Pinpoint the cell where the given text exists, returning its [X, Y] midpoint coordinate. 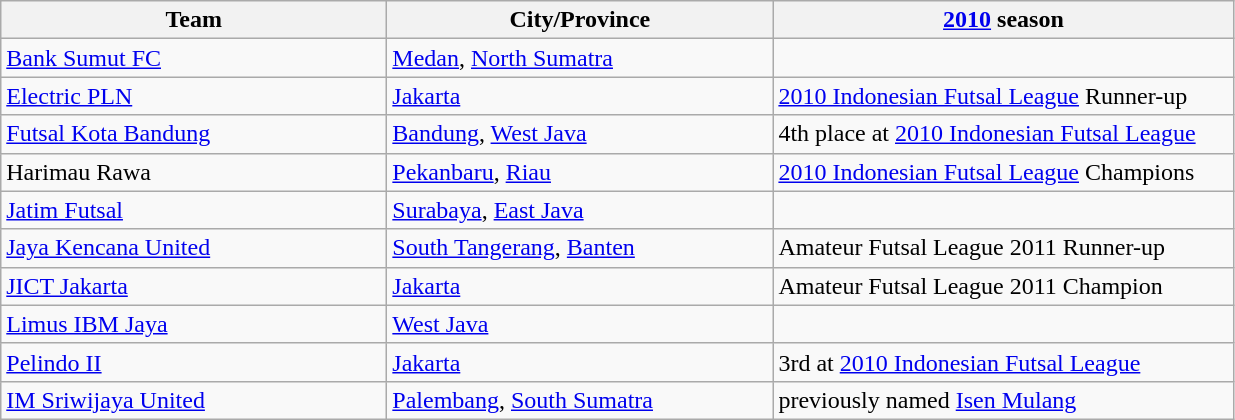
2010 Indonesian Futsal League Runner-up [1004, 96]
Harimau Rawa [194, 172]
2010 season [1004, 20]
Bandung, West Java [580, 134]
South Tangerang, Banten [580, 248]
JICT Jakarta [194, 286]
IM Sriwijaya United [194, 400]
City/Province [580, 20]
3rd at 2010 Indonesian Futsal League [1004, 362]
Electric PLN [194, 96]
Amateur Futsal League 2011 Champion [1004, 286]
Bank Sumut FC [194, 58]
Pekanbaru, Riau [580, 172]
Futsal Kota Bandung [194, 134]
Surabaya, East Java [580, 210]
Palembang, South Sumatra [580, 400]
previously named Isen Mulang [1004, 400]
2010 Indonesian Futsal League Champions [1004, 172]
West Java [580, 324]
Amateur Futsal League 2011 Runner-up [1004, 248]
Jatim Futsal [194, 210]
Medan, North Sumatra [580, 58]
Team [194, 20]
Pelindo II [194, 362]
Limus IBM Jaya [194, 324]
4th place at 2010 Indonesian Futsal League [1004, 134]
Jaya Kencana United [194, 248]
